Find where the given text appears and provide that cell's center as (X, Y) coordinate. 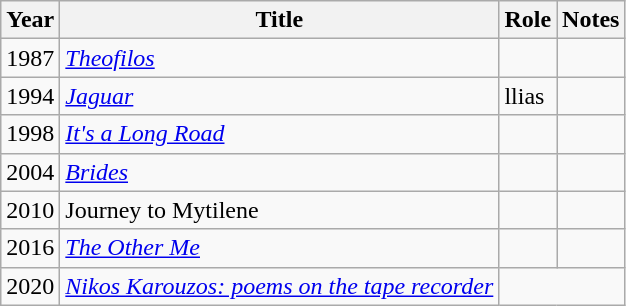
2004 (30, 172)
Brides (280, 172)
Notes (591, 20)
Nikos Karouzos: poems on the tape recorder (280, 286)
1987 (30, 58)
It's a Long Road (280, 134)
Title (280, 20)
2010 (30, 210)
Theofilos (280, 58)
2016 (30, 248)
1998 (30, 134)
Year (30, 20)
Role (528, 20)
The Other Me (280, 248)
Jaguar (280, 96)
1994 (30, 96)
2020 (30, 286)
llias (528, 96)
Journey to Mytilene (280, 210)
